Capture the cell that displays the provided text and extract its (X, Y) central coordinate. 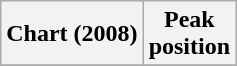
Peak position (189, 34)
Chart (2008) (72, 34)
